Return (X, Y) of the center of cell containing provided text 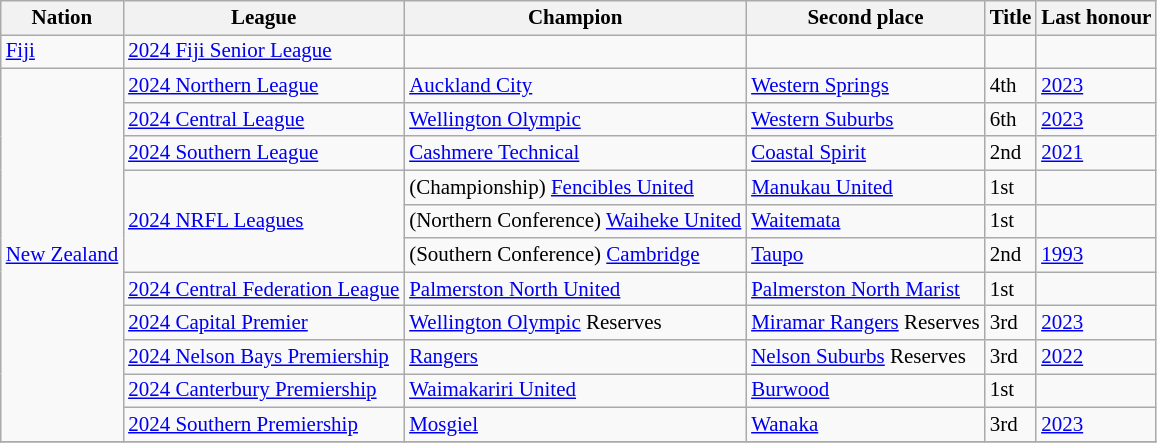
Nelson Suburbs Reserves (865, 357)
Last honour (1096, 18)
2024 Capital Premier (264, 323)
2024 Northern League (264, 86)
Cashmere Technical (575, 153)
(Championship) Fencibles United (575, 187)
2024 Canterbury Premiership (264, 391)
Wanaka (865, 424)
Wellington Olympic (575, 119)
Mosgiel (575, 424)
Western Springs (865, 86)
2024 Central League (264, 119)
2024 Nelson Bays Premiership (264, 357)
Champion (575, 18)
League (264, 18)
2022 (1096, 357)
Second place (865, 18)
Miramar Rangers Reserves (865, 323)
Western Suburbs (865, 119)
2024 Fiji Senior League (264, 52)
6th (1011, 119)
Auckland City (575, 86)
Coastal Spirit (865, 153)
2021 (1096, 153)
Waimakariri United (575, 391)
Fiji (62, 52)
Palmerston North United (575, 289)
Manukau United (865, 187)
Rangers (575, 357)
Burwood (865, 391)
2024 Southern League (264, 153)
Palmerston North Marist (865, 289)
(Southern Conference) Cambridge (575, 255)
1993 (1096, 255)
4th (1011, 86)
New Zealand (62, 256)
Nation (62, 18)
2024 Central Federation League (264, 289)
2024 NRFL Leagues (264, 221)
2024 Southern Premiership (264, 424)
Wellington Olympic Reserves (575, 323)
Waitemata (865, 221)
Taupo (865, 255)
Title (1011, 18)
(Northern Conference) Waiheke United (575, 221)
